Search for the cell housing the specified text and yield its [X, Y] center coordinate. 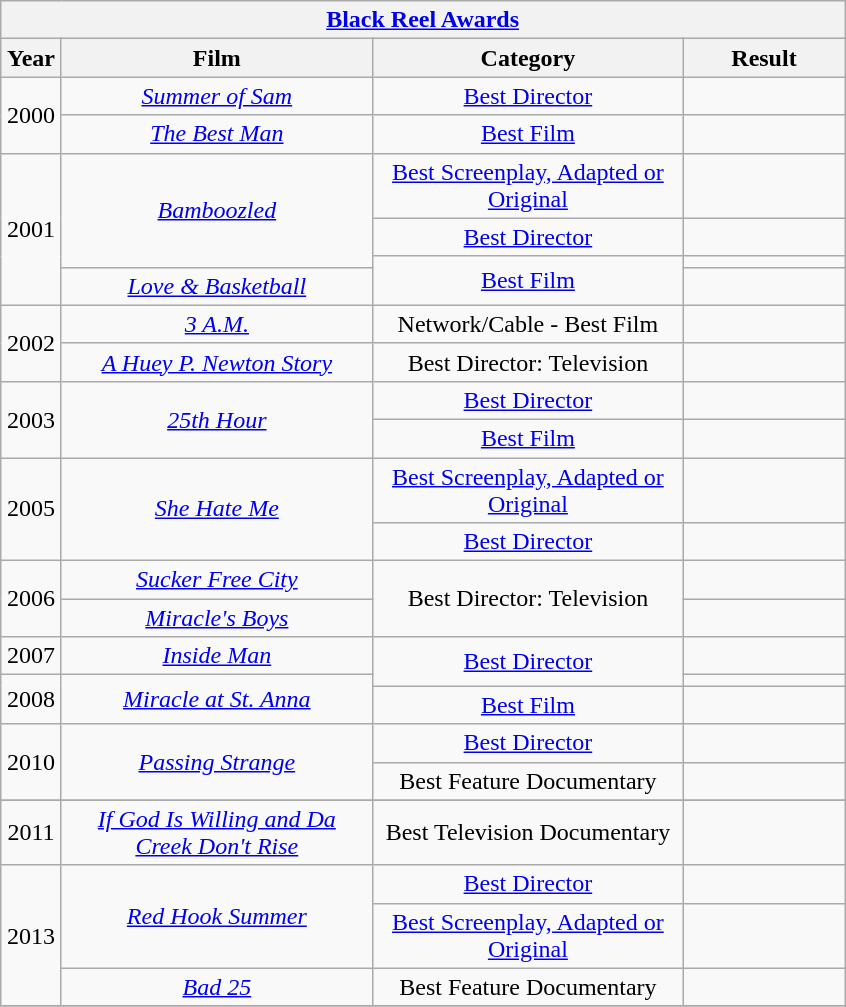
2010 [32, 762]
3 A.M. [216, 324]
Red Hook Summer [216, 916]
Miracle at St. Anna [216, 700]
She Hate Me [216, 510]
2006 [32, 599]
2011 [32, 832]
Black Reel Awards [423, 20]
Inside Man [216, 656]
Bad 25 [216, 987]
Passing Strange [216, 762]
2003 [32, 419]
25th Hour [216, 419]
2002 [32, 343]
2005 [32, 510]
If God Is Willing and Da Creek Don't Rise [216, 832]
Sucker Free City [216, 580]
2001 [32, 229]
2007 [32, 656]
2000 [32, 115]
Love & Basketball [216, 286]
2013 [32, 936]
Network/Cable - Best Film [528, 324]
Film [216, 58]
The Best Man [216, 134]
Best Television Documentary [528, 832]
Result [764, 58]
A Huey P. Newton Story [216, 362]
2008 [32, 700]
Miracle's Boys [216, 618]
Year [32, 58]
Bamboozled [216, 210]
Summer of Sam [216, 96]
Category [528, 58]
